Determine the (X, Y) coordinate at the center of the cell enclosing the given text.  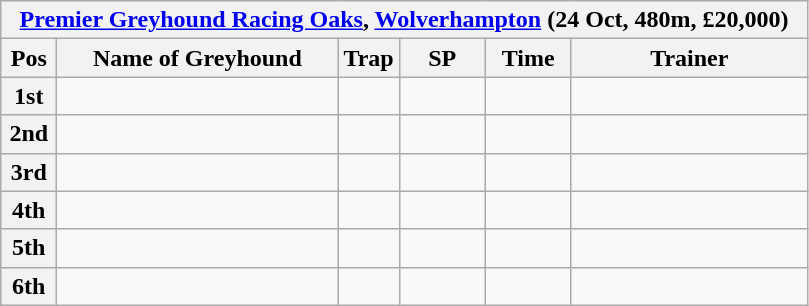
Trainer (689, 58)
Pos (29, 58)
Trap (368, 58)
5th (29, 248)
SP (442, 58)
Time (528, 58)
Premier Greyhound Racing Oaks, Wolverhampton (24 Oct, 480m, £20,000) (404, 20)
3rd (29, 172)
1st (29, 96)
Name of Greyhound (198, 58)
2nd (29, 134)
4th (29, 210)
6th (29, 286)
